Return the [x, y] coordinate for the center point of the cell that contains the specified text.  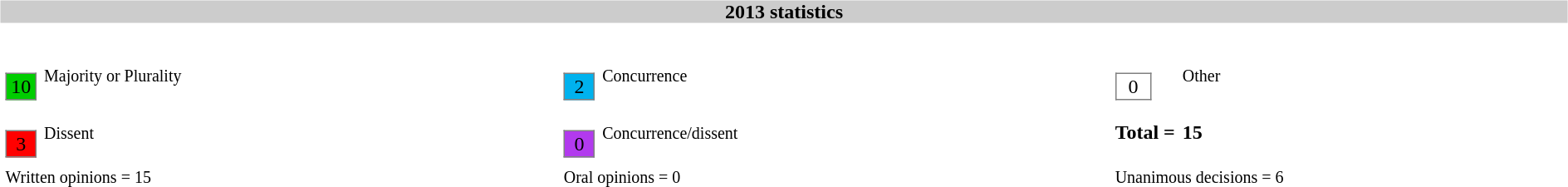
Other [1373, 76]
Dissent [301, 132]
Total = [1145, 132]
Concurrence/dissent [855, 132]
15 [1373, 132]
Concurrence [855, 76]
2013 statistics [784, 12]
Majority or Plurality [301, 76]
